Detect which cell encompasses the target text, then output its (x, y) center coordinate. 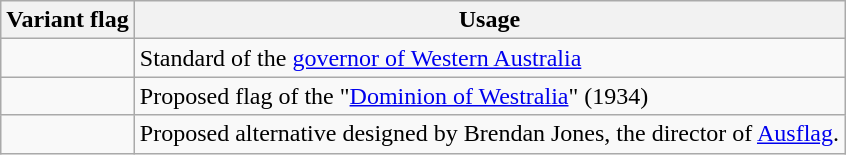
Proposed alternative designed by Brendan Jones, the director of Ausflag. (489, 134)
Standard of the governor of Western Australia (489, 58)
Usage (489, 20)
Variant flag (68, 20)
Proposed flag of the "Dominion of Westralia" (1934) (489, 96)
